Pinpoint the cell where the given text exists, returning its [x, y] midpoint coordinate. 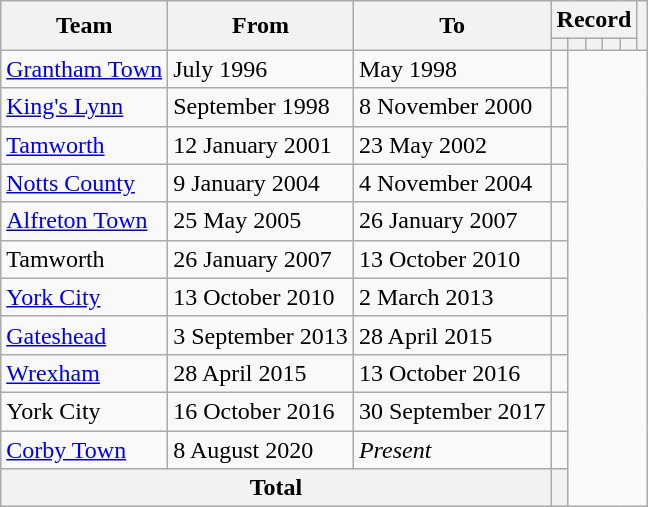
Grantham Town [84, 69]
2 March 2013 [452, 297]
Total [276, 488]
September 1998 [261, 107]
To [452, 26]
3 September 2013 [261, 335]
4 November 2004 [452, 183]
13 October 2016 [452, 373]
King's Lynn [84, 107]
12 January 2001 [261, 145]
8 August 2020 [261, 449]
July 1996 [261, 69]
Record [594, 20]
23 May 2002 [452, 145]
From [261, 26]
May 1998 [452, 69]
Corby Town [84, 449]
Alfreton Town [84, 221]
Gateshead [84, 335]
30 September 2017 [452, 411]
Wrexham [84, 373]
8 November 2000 [452, 107]
16 October 2016 [261, 411]
25 May 2005 [261, 221]
Notts County [84, 183]
Team [84, 26]
9 January 2004 [261, 183]
Present [452, 449]
